For the text-containing cell, return its midpoint in [x, y] coordinate format. 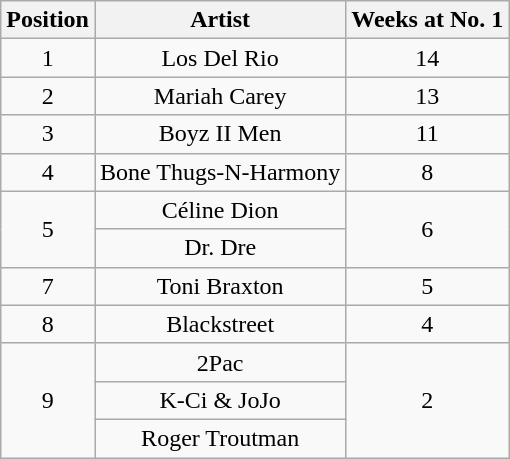
Weeks at No. 1 [428, 20]
6 [428, 229]
Céline Dion [220, 210]
11 [428, 134]
1 [48, 58]
3 [48, 134]
Position [48, 20]
Mariah Carey [220, 96]
9 [48, 400]
Los Del Rio [220, 58]
Artist [220, 20]
Dr. Dre [220, 248]
7 [48, 286]
13 [428, 96]
Roger Troutman [220, 438]
Toni Braxton [220, 286]
2Pac [220, 362]
14 [428, 58]
Bone Thugs-N-Harmony [220, 172]
K-Ci & JoJo [220, 400]
Boyz II Men [220, 134]
Blackstreet [220, 324]
